Determine the [X, Y] coordinate at the center of the cell enclosing the given text.  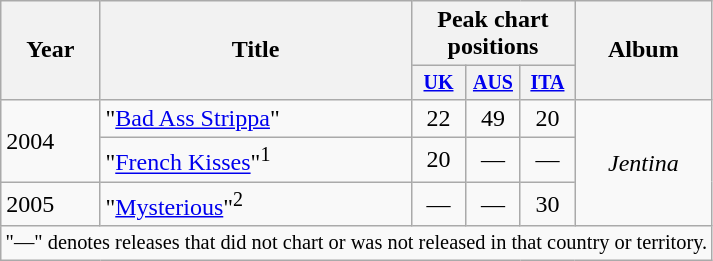
UK [438, 82]
22 [438, 118]
30 [547, 204]
49 [493, 118]
"—" denotes releases that did not chart or was not released in that country or territory. [356, 243]
"French Kisses"1 [256, 160]
Peak chart positions [492, 34]
Year [50, 50]
AUS [493, 82]
Title [256, 50]
2005 [50, 204]
Album [644, 50]
"Bad Ass Strippa" [256, 118]
2004 [50, 140]
Jentina [644, 162]
ITA [547, 82]
"Mysterious"2 [256, 204]
